Return the [x, y] coordinate for the center point of the cell that contains the specified text.  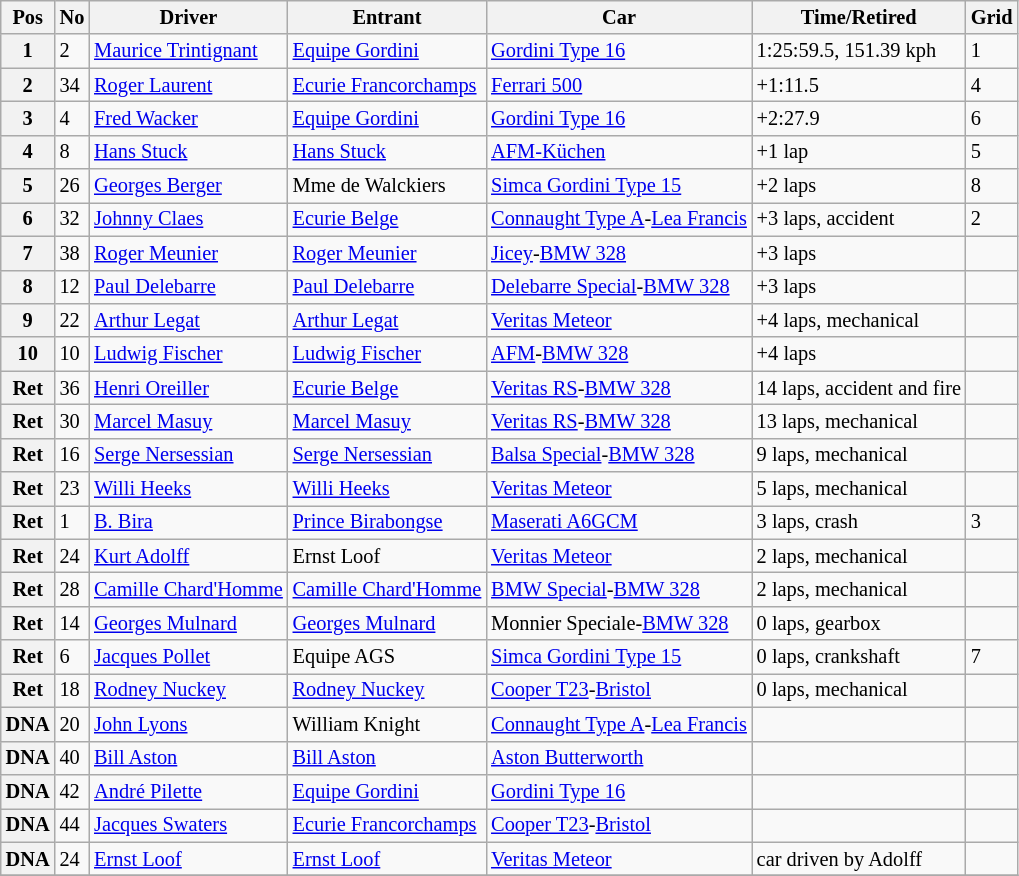
+3 laps, accident [859, 219]
AFM-BMW 328 [619, 354]
No [72, 17]
13 laps, mechanical [859, 421]
Balsa Special-BMW 328 [619, 455]
23 [72, 489]
Jacques Pollet [188, 657]
9 laps, mechanical [859, 455]
Equipe AGS [388, 657]
28 [72, 589]
38 [72, 253]
André Pilette [188, 791]
Henri Oreiller [188, 388]
0 laps, crankshaft [859, 657]
William Knight [388, 724]
18 [72, 690]
Roger Laurent [188, 85]
Kurt Adolff [188, 556]
42 [72, 791]
32 [72, 219]
Maurice Trintignant [188, 51]
Monnier Speciale-BMW 328 [619, 623]
Jacques Swaters [188, 825]
34 [72, 85]
Ferrari 500 [619, 85]
Car [619, 17]
Entrant [388, 17]
Pos [28, 17]
Mme de Walckiers [388, 186]
+1:11.5 [859, 85]
5 laps, mechanical [859, 489]
Fred Wacker [188, 118]
Georges Berger [188, 186]
Prince Birabongse [388, 522]
Grid [992, 17]
John Lyons [188, 724]
B. Bira [188, 522]
14 laps, accident and fire [859, 388]
16 [72, 455]
Maserati A6GCM [619, 522]
+2:27.9 [859, 118]
Delebarre Special-BMW 328 [619, 287]
+4 laps [859, 354]
+4 laps, mechanical [859, 320]
30 [72, 421]
+1 lap [859, 152]
36 [72, 388]
26 [72, 186]
9 [28, 320]
12 [72, 287]
AFM-Küchen [619, 152]
Jicey-BMW 328 [619, 253]
Aston Butterworth [619, 758]
Johnny Claes [188, 219]
0 laps, mechanical [859, 690]
22 [72, 320]
Time/Retired [859, 17]
car driven by Adolff [859, 859]
0 laps, gearbox [859, 623]
40 [72, 758]
1:25:59.5, 151.39 kph [859, 51]
3 laps, crash [859, 522]
BMW Special-BMW 328 [619, 589]
44 [72, 825]
20 [72, 724]
Driver [188, 17]
+2 laps [859, 186]
14 [72, 623]
